Identify which cell holds the provided text, then report its (X, Y) central coordinate. 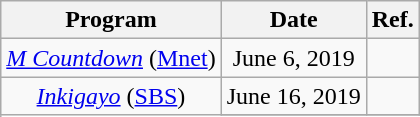
Ref. (392, 20)
June 16, 2019 (294, 96)
M Countdown (Mnet) (111, 58)
Date (294, 20)
Program (111, 20)
June 6, 2019 (294, 58)
Inkigayo (SBS) (111, 96)
